Capture the cell that displays the provided text and extract its [x, y] central coordinate. 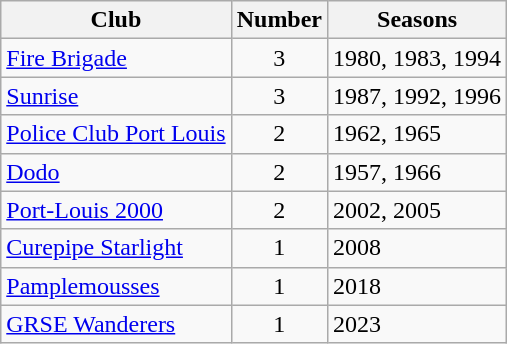
2018 [418, 286]
Port-Louis 2000 [116, 210]
2008 [418, 248]
Seasons [418, 20]
2002, 2005 [418, 210]
1957, 1966 [418, 172]
Police Club Port Louis [116, 134]
Number [279, 20]
1980, 1983, 1994 [418, 58]
Pamplemousses [116, 286]
Fire Brigade [116, 58]
Curepipe Starlight [116, 248]
Sunrise [116, 96]
GRSE Wanderers [116, 324]
Club [116, 20]
1987, 1992, 1996 [418, 96]
Dodo [116, 172]
1962, 1965 [418, 134]
2023 [418, 324]
